Detect which cell encompasses the target text, then output its [x, y] center coordinate. 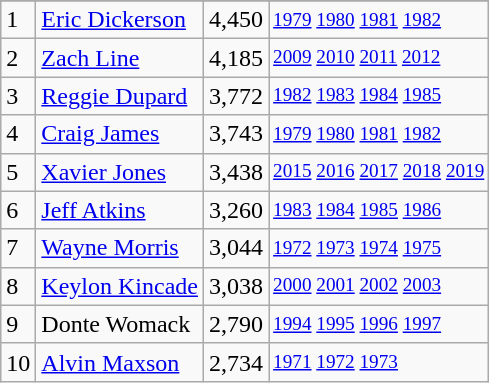
3,772 [236, 96]
1 [18, 20]
1971 1972 1973 [379, 362]
4,185 [236, 58]
8 [18, 286]
Xavier Jones [120, 172]
Wayne Morris [120, 248]
2015 2016 2017 2018 2019 [379, 172]
Craig James [120, 134]
2,734 [236, 362]
2,790 [236, 324]
Alvin Maxson [120, 362]
2 [18, 58]
Jeff Atkins [120, 210]
1983 1984 1985 1986 [379, 210]
2009 2010 2011 2012 [379, 58]
3,038 [236, 286]
Reggie Dupard [120, 96]
5 [18, 172]
6 [18, 210]
Zach Line [120, 58]
3,260 [236, 210]
4 [18, 134]
Keylon Kincade [120, 286]
1994 1995 1996 1997 [379, 324]
3 [18, 96]
Eric Dickerson [120, 20]
1982 1983 1984 1985 [379, 96]
4,450 [236, 20]
1972 1973 1974 1975 [379, 248]
9 [18, 324]
7 [18, 248]
3,438 [236, 172]
3,743 [236, 134]
2000 2001 2002 2003 [379, 286]
10 [18, 362]
3,044 [236, 248]
Donte Womack [120, 324]
